Search for the cell housing the specified text and yield its (X, Y) center coordinate. 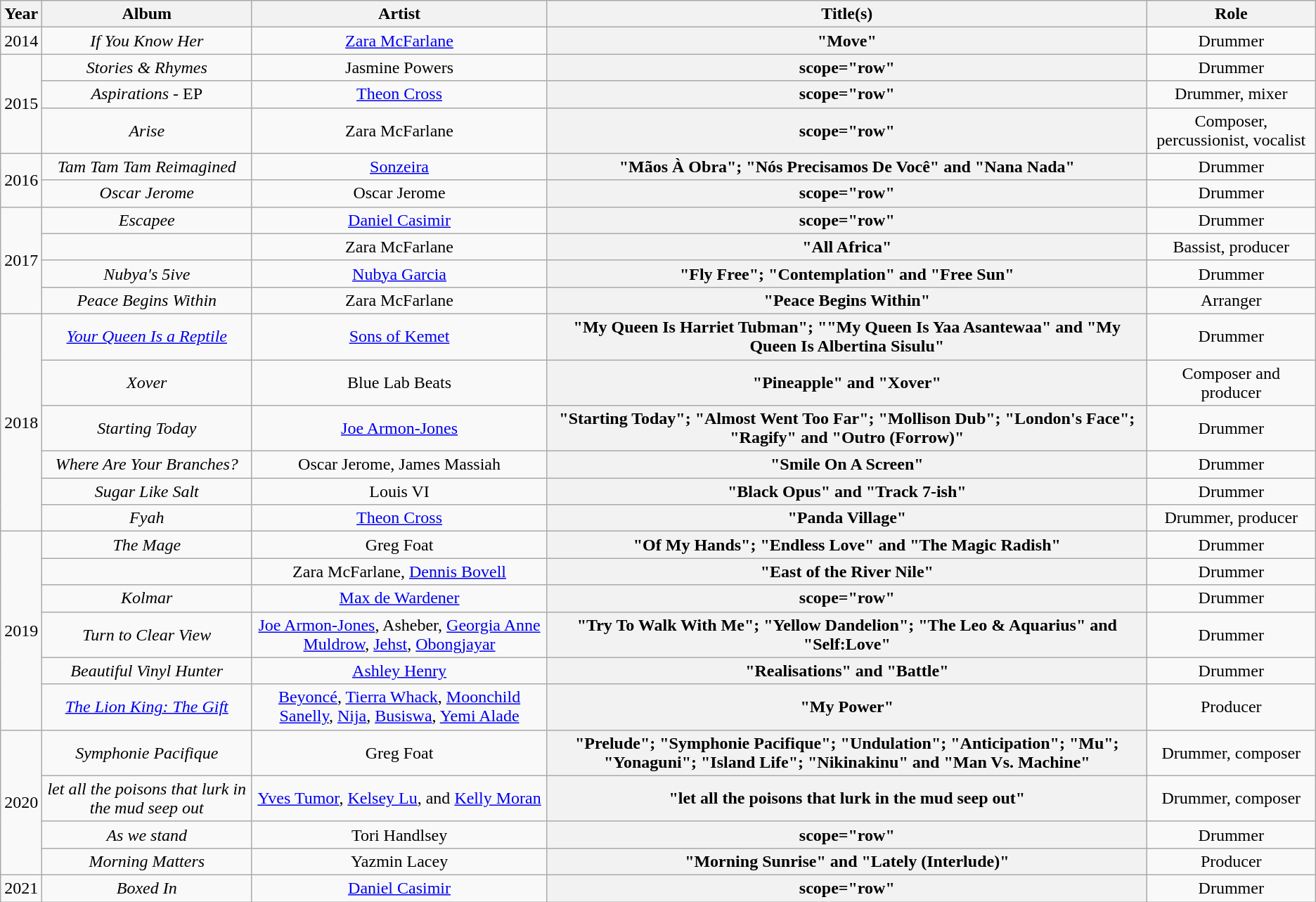
Jasmine Powers (399, 67)
"Fly Free"; "Contemplation" and "Free Sun" (846, 273)
Zara McFarlane, Dennis Bovell (399, 572)
Year (21, 14)
Your Queen Is a Reptile (147, 336)
Joe Armon-Jones, Asheber, Georgia Anne Muldrow, Jehst, Obongjayar (399, 634)
"let all the poisons that lurk in the mud seep out" (846, 799)
2018 (21, 422)
Composer, percussionist, vocalist (1231, 131)
The Mage (147, 545)
"Realisations" and "Battle" (846, 671)
Turn to Clear View (147, 634)
"My Power" (846, 707)
Louis VI (399, 491)
2014 (21, 41)
Max de Wardener (399, 598)
Symphonie Pacifique (147, 752)
"Prelude"; "Symphonie Pacifique"; "Undulation"; "Anticipation"; "Mu"; "Yonaguni"; "Island Life"; "Nikinakinu" and "Man Vs. Machine" (846, 752)
Album (147, 14)
2016 (21, 180)
2020 (21, 802)
Beyoncé, Tierra Whack, Moonchild Sanelly, Nija, Busiswa, Yemi Alade (399, 707)
"Black Opus" and "Track 7-ish" (846, 491)
Nubya Garcia (399, 273)
"Morning Sunrise" and "Lately (Interlude)" (846, 861)
Arise (147, 131)
Tam Tam Tam Reimagined (147, 167)
Stories & Rhymes (147, 67)
Kolmar (147, 598)
Sugar Like Salt (147, 491)
2015 (21, 104)
"All Africa" (846, 247)
"Peace Begins Within" (846, 300)
Beautiful Vinyl Hunter (147, 671)
Sonzeira (399, 167)
Blue Lab Beats (399, 382)
"My Queen Is Harriet Tubman"; ""My Queen Is Yaa Asantewaa" and "My Queen Is Albertina Sisulu" (846, 336)
Where Are Your Branches? (147, 465)
Nubya's 5ive (147, 273)
Peace Begins Within (147, 300)
let all the poisons that lurk in the mud seep out (147, 799)
As we stand (147, 835)
"Smile On A Screen" (846, 465)
"Try To Walk With Me"; "Yellow Dandelion"; "The Leo & Aquarius" and "Self:Love" (846, 634)
Role (1231, 14)
Boxed In (147, 888)
Yazmin Lacey (399, 861)
Drummer, producer (1231, 518)
The Lion King: The Gift (147, 707)
"Move" (846, 41)
Arranger (1231, 300)
Aspirations - EP (147, 94)
Drummer, mixer (1231, 94)
Fyah (147, 518)
Tori Handlsey (399, 835)
"Mãos À Obra"; "Nós Precisamos De Você" and "Nana Nada" (846, 167)
Escapee (147, 220)
Ashley Henry (399, 671)
Oscar Jerome, James Massiah (399, 465)
Joe Armon-Jones (399, 429)
Composer and producer (1231, 382)
"Panda Village" (846, 518)
If You Know Her (147, 41)
Artist (399, 14)
Morning Matters (147, 861)
Bassist, producer (1231, 247)
2021 (21, 888)
"Of My Hands"; "Endless Love" and "The Magic Radish" (846, 545)
Yves Tumor, Kelsey Lu, and Kelly Moran (399, 799)
2019 (21, 631)
"East of the River Nile" (846, 572)
Starting Today (147, 429)
"Pineapple" and "Xover" (846, 382)
Title(s) (846, 14)
Xover (147, 382)
"Starting Today"; "Almost Went Too Far"; "Mollison Dub"; "London's Face"; "Ragify" and "Outro (Forrow)" (846, 429)
2017 (21, 260)
Sons of Kemet (399, 336)
